Identify which cell holds the provided text, then report its [x, y] central coordinate. 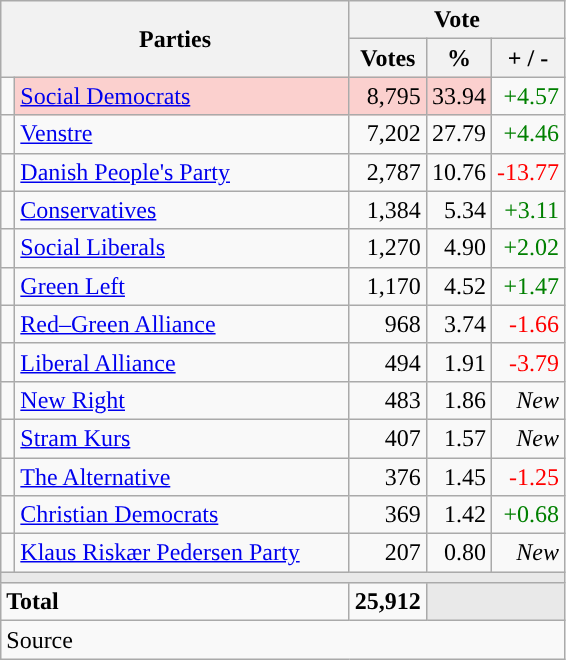
Total [176, 602]
5.34 [458, 210]
-1.25 [528, 477]
4.52 [458, 286]
8,795 [388, 96]
Liberal Alliance [182, 362]
0.80 [458, 553]
1,384 [388, 210]
Social Liberals [182, 248]
1,270 [388, 248]
Votes [388, 58]
+4.57 [528, 96]
483 [388, 400]
Stram Kurs [182, 438]
-3.79 [528, 362]
Danish People's Party [182, 172]
33.94 [458, 96]
407 [388, 438]
% [458, 58]
1.86 [458, 400]
968 [388, 324]
1.42 [458, 515]
Source [283, 640]
1.45 [458, 477]
2,787 [388, 172]
The Alternative [182, 477]
207 [388, 553]
1.91 [458, 362]
+2.02 [528, 248]
Venstre [182, 134]
7,202 [388, 134]
+3.11 [528, 210]
Conservatives [182, 210]
1,170 [388, 286]
Green Left [182, 286]
-13.77 [528, 172]
1.57 [458, 438]
10.76 [458, 172]
494 [388, 362]
+4.46 [528, 134]
+ / - [528, 58]
New Right [182, 400]
Parties [176, 39]
+1.47 [528, 286]
369 [388, 515]
25,912 [388, 602]
376 [388, 477]
Christian Democrats [182, 515]
27.79 [458, 134]
3.74 [458, 324]
Klaus Riskær Pedersen Party [182, 553]
Red–Green Alliance [182, 324]
+0.68 [528, 515]
-1.66 [528, 324]
4.90 [458, 248]
Social Democrats [182, 96]
Vote [456, 20]
